Pinpoint the cell where the given text exists, returning its [x, y] midpoint coordinate. 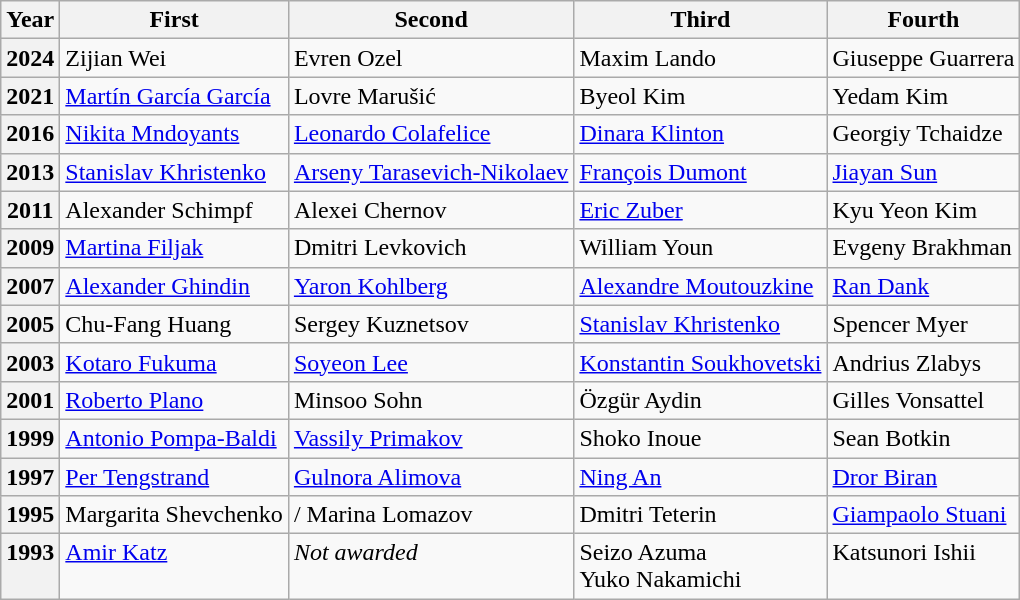
2021 [30, 96]
Soyeon Lee [431, 362]
Second [431, 20]
Eric Zuber [700, 210]
Dror Biran [924, 477]
Giuseppe Guarrera [924, 58]
Dinara Klinton [700, 134]
Alexei Chernov [431, 210]
1995 [30, 515]
1997 [30, 477]
Amir Katz [174, 566]
Sergey Kuznetsov [431, 324]
Year [30, 20]
Gilles Vonsattel [924, 400]
Georgiy Tchaidze [924, 134]
Yedam Kim [924, 96]
2016 [30, 134]
Byeol Kim [700, 96]
Ran Dank [924, 286]
2009 [30, 248]
2013 [30, 172]
Ning An [700, 477]
Alexandre Moutouzkine [700, 286]
William Youn [700, 248]
Kyu Yeon Kim [924, 210]
Giampaolo Stuani [924, 515]
Dmitri Levkovich [431, 248]
Lovre Marušić [431, 96]
Katsunori Ishii [924, 566]
Vassily Primakov [431, 438]
Kotaro Fukuma [174, 362]
Evren Ozel [431, 58]
Sean Botkin [924, 438]
Leonardo Colafelice [431, 134]
2005 [30, 324]
Alexander Schimpf [174, 210]
Per Tengstrand [174, 477]
Andrius Zlabys [924, 362]
First [174, 20]
Nikita Mndoyants [174, 134]
Konstantin Soukhovetski [700, 362]
Fourth [924, 20]
Spencer Myer [924, 324]
Antonio Pompa-Baldi [174, 438]
Not awarded [431, 566]
Gulnora Alimova [431, 477]
Özgür Aydin [700, 400]
1999 [30, 438]
Jiayan Sun [924, 172]
Maxim Lando [700, 58]
Yaron Kohlberg [431, 286]
Martín García García [174, 96]
Martina Filjak [174, 248]
1993 [30, 566]
Chu-Fang Huang [174, 324]
Evgeny Brakhman [924, 248]
Minsoo Sohn [431, 400]
Third [700, 20]
Shoko Inoue [700, 438]
2007 [30, 286]
2011 [30, 210]
Seizo Azuma Yuko Nakamichi [700, 566]
2024 [30, 58]
/ Marina Lomazov [431, 515]
Margarita Shevchenko [174, 515]
François Dumont [700, 172]
Zijian Wei [174, 58]
2003 [30, 362]
Dmitri Teterin [700, 515]
Arseny Tarasevich-Nikolaev [431, 172]
2001 [30, 400]
Roberto Plano [174, 400]
Alexander Ghindin [174, 286]
